Determine the (X, Y) coordinate at the center of the cell enclosing the given text.  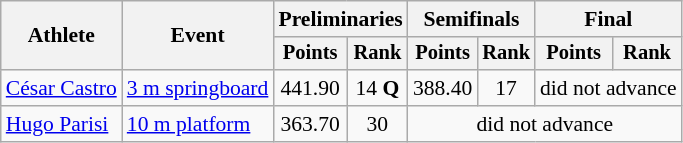
10 m platform (198, 124)
363.70 (310, 124)
3 m springboard (198, 88)
14 Q (378, 88)
Preliminaries (340, 19)
30 (378, 124)
17 (506, 88)
Event (198, 36)
Hugo Parisi (62, 124)
388.40 (442, 88)
Final (608, 19)
Semifinals (472, 19)
Athlete (62, 36)
441.90 (310, 88)
César Castro (62, 88)
